Identify which cell holds the provided text, then report its (x, y) central coordinate. 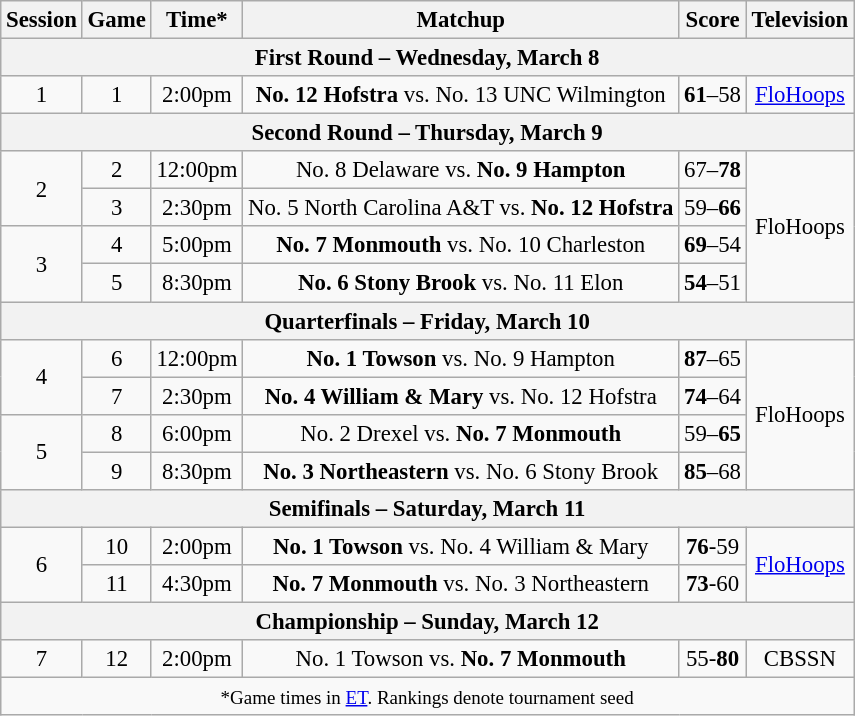
Game (116, 20)
10 (116, 546)
*Game times in ET. Rankings denote tournament seed (428, 697)
76-59 (713, 546)
No. 12 Hofstra vs. No. 13 UNC Wilmington (461, 95)
69–54 (713, 245)
Time* (197, 20)
Semifinals – Saturday, March 11 (428, 509)
No. 7 Monmouth vs. No. 10 Charleston (461, 245)
5:00pm (197, 245)
12 (116, 659)
73-60 (713, 584)
No. 7 Monmouth vs. No. 3 Northeastern (461, 584)
8 (116, 433)
No. 1 Towson vs. No. 9 Hampton (461, 358)
61–58 (713, 95)
Quarterfinals – Friday, March 10 (428, 321)
59–65 (713, 433)
Television (800, 20)
No. 1 Towson vs. No. 4 William & Mary (461, 546)
59–66 (713, 208)
First Round – Wednesday, March 8 (428, 58)
Matchup (461, 20)
85–68 (713, 471)
No. 1 Towson vs. No. 7 Monmouth (461, 659)
87–65 (713, 358)
No. 4 William & Mary vs. No. 12 Hofstra (461, 396)
54–51 (713, 283)
6:00pm (197, 433)
No. 2 Drexel vs. No. 7 Monmouth (461, 433)
No. 8 Delaware vs. No. 9 Hampton (461, 170)
Championship – Sunday, March 12 (428, 621)
CBSSN (800, 659)
Session (42, 20)
Second Round – Thursday, March 9 (428, 133)
No. 3 Northeastern vs. No. 6 Stony Brook (461, 471)
67–78 (713, 170)
Score (713, 20)
No. 6 Stony Brook vs. No. 11 Elon (461, 283)
No. 5 North Carolina A&T vs. No. 12 Hofstra (461, 208)
11 (116, 584)
55-80 (713, 659)
9 (116, 471)
4:30pm (197, 584)
74–64 (713, 396)
